Extract the [X, Y] coordinate from the center of the cell holding the provided text.  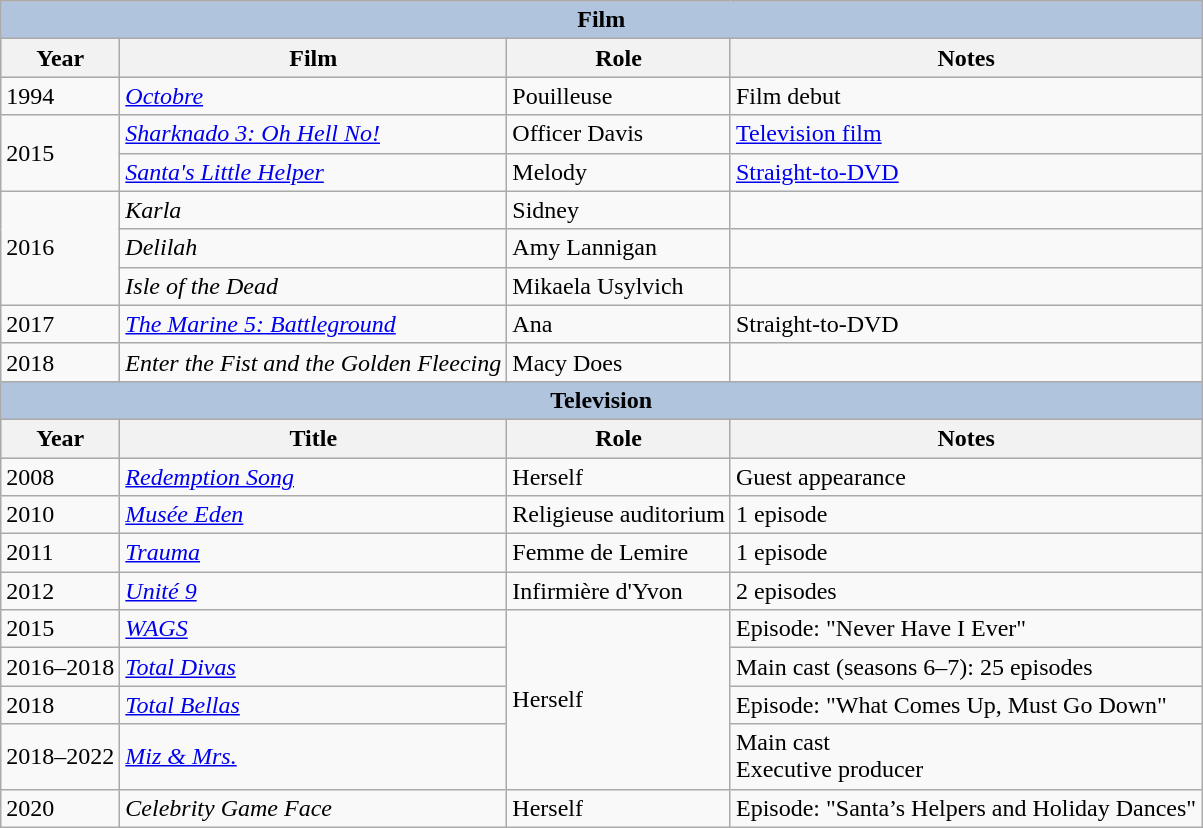
Redemption Song [314, 477]
Femme de Lemire [619, 553]
1994 [60, 96]
Octobre [314, 96]
Delilah [314, 248]
Miz & Mrs. [314, 756]
2017 [60, 324]
Santa's Little Helper [314, 172]
2011 [60, 553]
Unité 9 [314, 591]
Title [314, 438]
2 episodes [966, 591]
Television [602, 400]
Karla [314, 210]
Total Bellas [314, 705]
2016–2018 [60, 667]
Film debut [966, 96]
2020 [60, 808]
Enter the Fist and the Golden Fleecing [314, 362]
The Marine 5: Battleground [314, 324]
2008 [60, 477]
Officer Davis [619, 134]
Musée Eden [314, 515]
Total Divas [314, 667]
2010 [60, 515]
Celebrity Game Face [314, 808]
WAGS [314, 629]
Isle of the Dead [314, 286]
Television film [966, 134]
Melody [619, 172]
Mikaela Usylvich [619, 286]
Pouilleuse [619, 96]
2012 [60, 591]
Ana [619, 324]
Sharknado 3: Oh Hell No! [314, 134]
Trauma [314, 553]
2018–2022 [60, 756]
Episode: "Santa’s Helpers and Holiday Dances" [966, 808]
Episode: "Never Have I Ever" [966, 629]
Guest appearance [966, 477]
Main cast Executive producer [966, 756]
2016 [60, 248]
Sidney [619, 210]
Religieuse auditorium [619, 515]
Episode: "What Comes Up, Must Go Down" [966, 705]
Macy Does [619, 362]
Amy Lannigan [619, 248]
Infirmière d'Yvon [619, 591]
Main cast (seasons 6–7): 25 episodes [966, 667]
